Locate the cell with the specified text and output its [x, y] center coordinate. 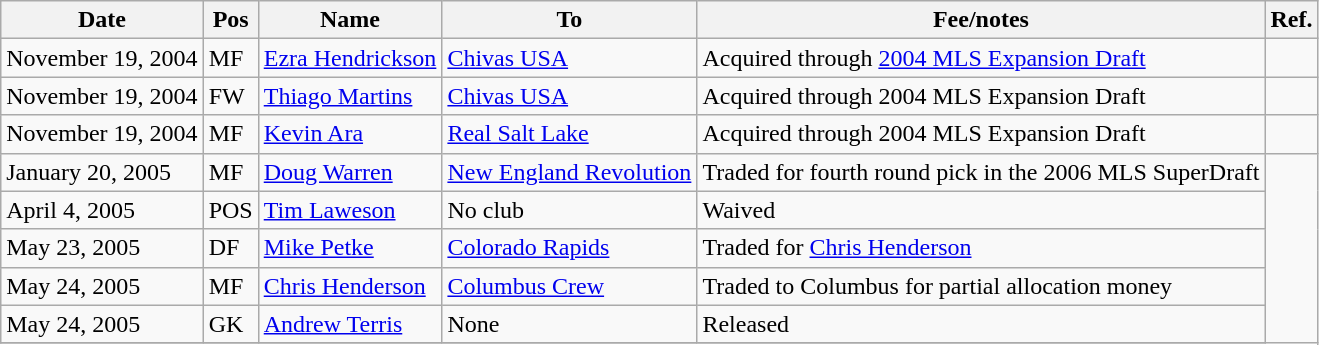
Traded to Columbus for partial allocation money [981, 286]
Real Salt Lake [570, 134]
No club [570, 210]
Mike Petke [350, 248]
Kevin Ara [350, 134]
Traded for Chris Henderson [981, 248]
GK [230, 324]
Waived [981, 210]
FW [230, 96]
Columbus Crew [570, 286]
POS [230, 210]
Ezra Hendrickson [350, 58]
Date [102, 20]
April 4, 2005 [102, 210]
Pos [230, 20]
Tim Laweson [350, 210]
May 23, 2005 [102, 248]
Chris Henderson [350, 286]
Name [350, 20]
None [570, 324]
January 20, 2005 [102, 172]
DF [230, 248]
Released [981, 324]
Fee/notes [981, 20]
Traded for fourth round pick in the 2006 MLS SuperDraft [981, 172]
To [570, 20]
Ref. [1292, 20]
Thiago Martins [350, 96]
Colorado Rapids [570, 248]
Andrew Terris [350, 324]
New England Revolution [570, 172]
Doug Warren [350, 172]
